Identify which cell holds the provided text, then report its [X, Y] central coordinate. 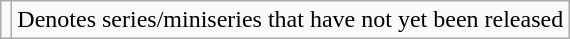
Denotes series/miniseries that have not yet been released [290, 20]
